Provide the (X, Y) coordinate of the cell's center where the given text is located.  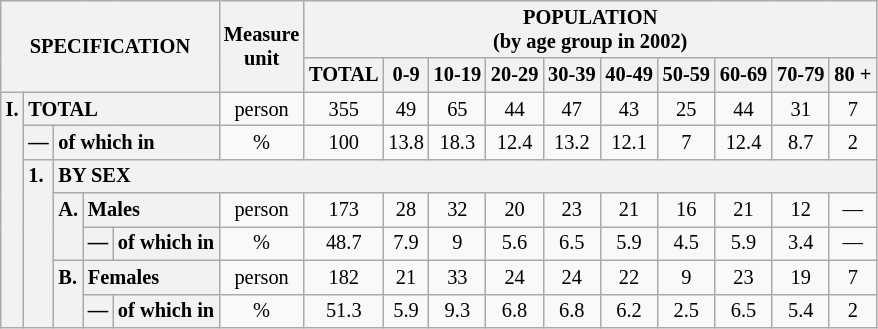
SPECIFICATION (110, 46)
32 (458, 210)
18.3 (458, 142)
80 + (852, 75)
Measure unit (262, 46)
10-19 (458, 75)
13.2 (572, 142)
Males (151, 210)
50-59 (686, 75)
355 (344, 109)
20 (514, 210)
51.3 (344, 311)
30-39 (572, 75)
20-29 (514, 75)
33 (458, 277)
22 (628, 277)
4.5 (686, 243)
2.5 (686, 311)
31 (800, 109)
182 (344, 277)
Females (151, 277)
POPULATION (by age group in 2002) (590, 29)
25 (686, 109)
60-69 (744, 75)
9.3 (458, 311)
47 (572, 109)
173 (344, 210)
12 (800, 210)
49 (406, 109)
B. (68, 294)
28 (406, 210)
40-49 (628, 75)
12.1 (628, 142)
1. (38, 243)
3.4 (800, 243)
A. (68, 226)
48.7 (344, 243)
I. (12, 210)
5.4 (800, 311)
5.6 (514, 243)
BY SEX (466, 176)
100 (344, 142)
16 (686, 210)
70-79 (800, 75)
13.8 (406, 142)
19 (800, 277)
43 (628, 109)
0-9 (406, 75)
8.7 (800, 142)
7.9 (406, 243)
6.2 (628, 311)
65 (458, 109)
